Locate the cell with the specified text and output its (x, y) center coordinate. 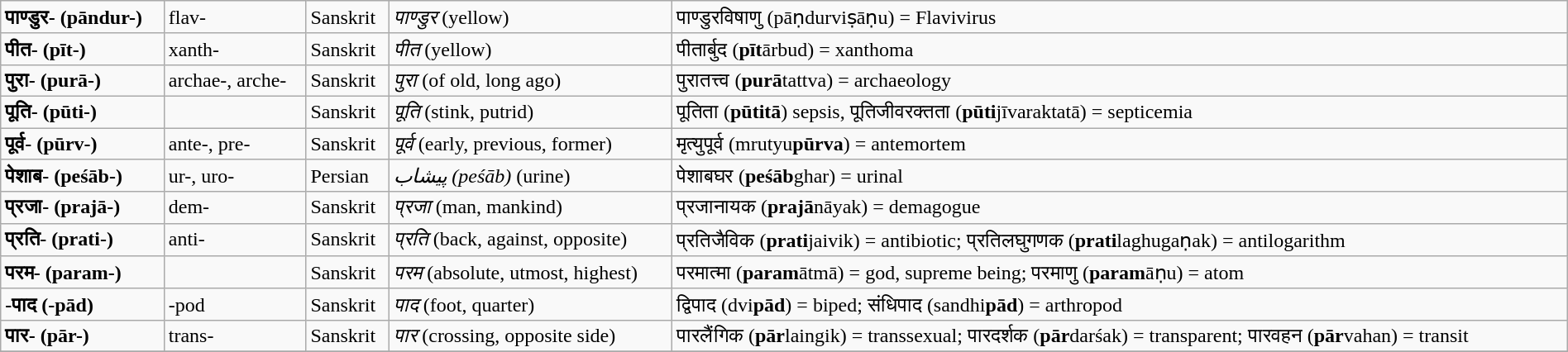
पीतार्बुद (pītārbud) = xanthoma (1120, 49)
पार- (pār-) (83, 335)
पाण्डुर- (pāndur-) (83, 17)
Persian (347, 176)
पाद (foot, quarter) (530, 304)
पाण्डुर (yellow) (530, 17)
परम- (param-) (83, 273)
द्विपाद (dvipād) = biped; संधिपाद (sandhipād) = arthropod (1120, 304)
पूर्व (early, previous, former) (530, 143)
xanth- (235, 49)
पीत- (pīt-) (83, 49)
پیشاب (peśāb) (urine) (530, 176)
परमात्मा (paramātmā) = god, supreme being; परमाणु (paramāṇu) = atom (1120, 273)
पुरातत्त्व (purātattva) = archaeology (1120, 80)
पूति (stink, putrid) (530, 112)
प्रति (back, against, opposite) (530, 240)
archae-, arche- (235, 80)
ante-, pre- (235, 143)
परम (absolute, utmost, highest) (530, 273)
flav- (235, 17)
प्रजानायक (prajānāyak) = demagogue (1120, 207)
प्रजा- (prajā-) (83, 207)
प्रतिजैविक (pratijaivik) = antibiotic; प्रतिलघुगणक (pratilaghugaṇak) = antilogarithm (1120, 240)
पूति- (pūti-) (83, 112)
पुरा- (purā-) (83, 80)
dem- (235, 207)
पाण्डुरविषाणु (pāṇdurviṣāṇu) = Flavivirus (1120, 17)
पार (crossing, opposite side) (530, 335)
मृत्युपूर्व (mrutyupūrva) = antemortem (1120, 143)
पेशाबघर (peśābghar) = urinal (1120, 176)
प्रति- (prati-) (83, 240)
पुरा (of old, long ago) (530, 80)
पूतिता (pūtitā) sepsis, पूतिजीवरक्तता (pūtijīvaraktatā) = septicemia (1120, 112)
ur-, uro- (235, 176)
प्रजा (man, mankind) (530, 207)
पारलैंगिक (pārlaingik) = transsexual; पारदर्शक (pārdarśak) = transparent; पारवहन (pārvahan) = transit (1120, 335)
पेशाब- (peśāb-) (83, 176)
-पाद (-pād) (83, 304)
पूर्व- (pūrv-) (83, 143)
anti- (235, 240)
पीत (yellow) (530, 49)
-pod (235, 304)
trans- (235, 335)
